Return the [X, Y] coordinate for the center point of the cell that contains the specified text.  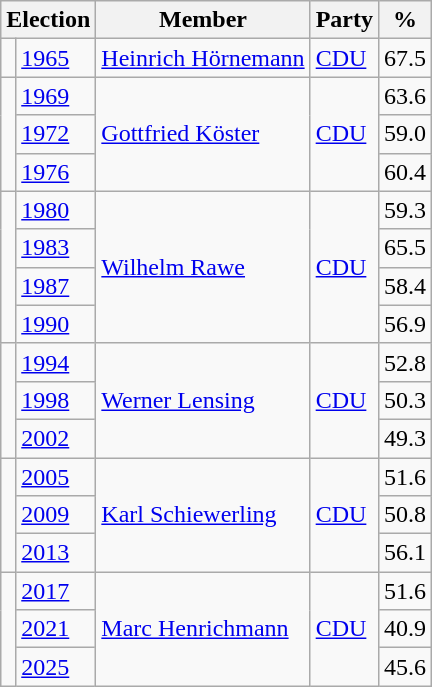
60.4 [406, 172]
1969 [56, 96]
63.6 [406, 96]
1980 [56, 210]
45.6 [406, 667]
59.3 [406, 210]
Marc Henrichmann [203, 629]
50.3 [406, 400]
Election [48, 20]
2017 [56, 591]
1998 [56, 400]
Party [344, 20]
1990 [56, 324]
65.5 [406, 248]
50.8 [406, 515]
Karl Schiewerling [203, 515]
Heinrich Hörnemann [203, 58]
59.0 [406, 134]
2021 [56, 629]
Wilhelm Rawe [203, 267]
1983 [56, 248]
56.1 [406, 553]
1994 [56, 362]
2025 [56, 667]
Member [203, 20]
2005 [56, 477]
Werner Lensing [203, 400]
52.8 [406, 362]
56.9 [406, 324]
58.4 [406, 286]
2013 [56, 553]
40.9 [406, 629]
49.3 [406, 438]
1976 [56, 172]
1987 [56, 286]
2002 [56, 438]
2009 [56, 515]
1972 [56, 134]
1965 [56, 58]
67.5 [406, 58]
% [406, 20]
Gottfried Köster [203, 134]
